Capture the cell that displays the provided text and extract its [X, Y] central coordinate. 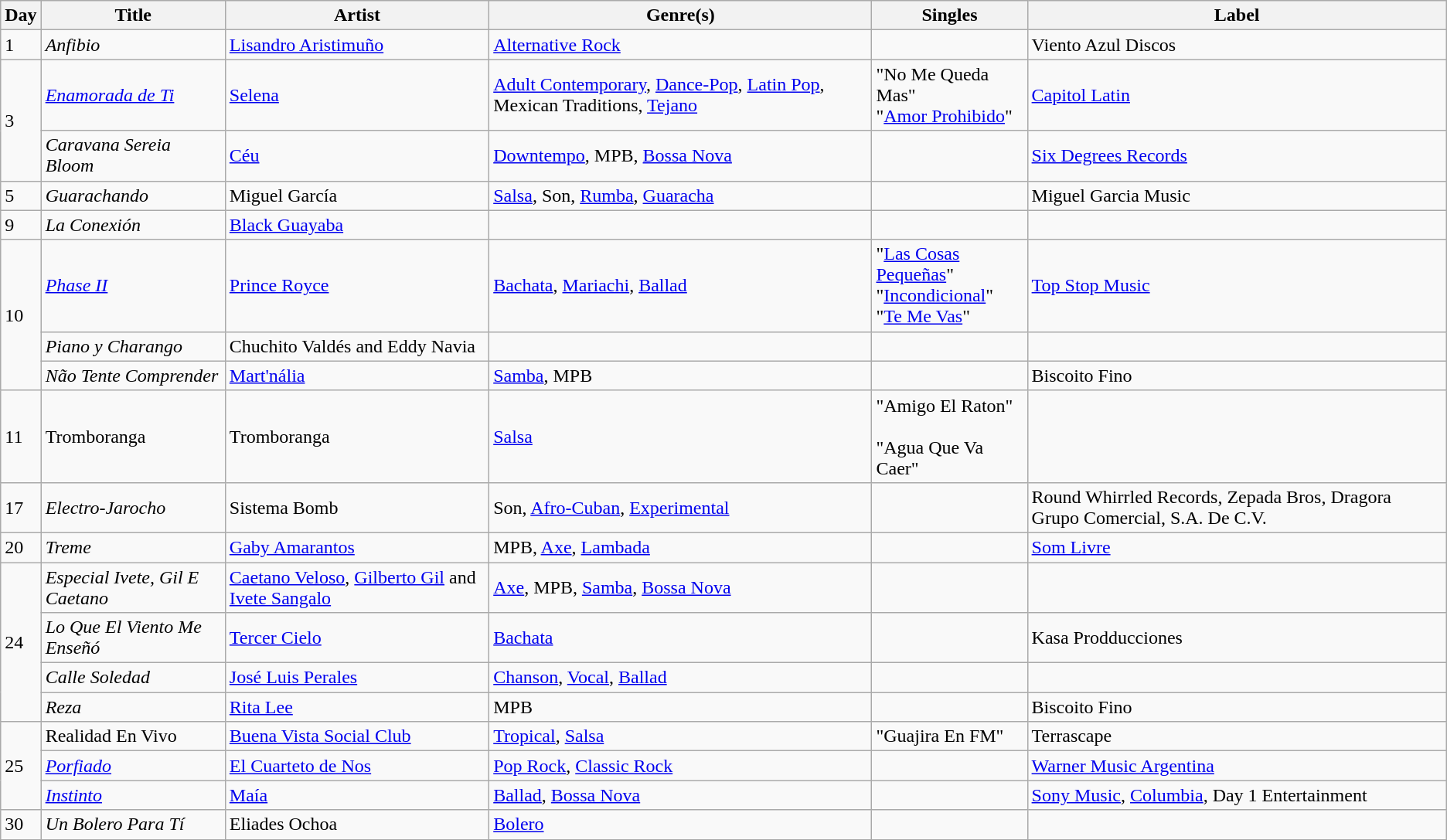
Buena Vista Social Club [357, 736]
Prince Royce [357, 286]
20 [21, 547]
Guarachando [133, 196]
Adult Contemporary, Dance-Pop, Latin Pop, Mexican Traditions, Tejano [680, 95]
Caravana Sereia Bloom [133, 156]
Piano y Charango [133, 346]
El Cuarteto de Nos [357, 766]
Tropical, Salsa [680, 736]
Bachata [680, 638]
Kasa Prodducciones [1237, 638]
Miguel García [357, 196]
Phase II [133, 286]
Terrascape [1237, 736]
Especial Ivete, Gil E Caetano [133, 587]
24 [21, 642]
Capitol Latin [1237, 95]
"Amigo El Raton" "Agua Que Va Caer" [949, 436]
Som Livre [1237, 547]
Viento Azul Discos [1237, 45]
Label [1237, 15]
Chanson, Vocal, Ballad [680, 678]
Genre(s) [680, 15]
Selena [357, 95]
Mart'nália [357, 376]
Alternative Rock [680, 45]
Top Stop Music [1237, 286]
Artist [357, 15]
Warner Music Argentina [1237, 766]
Ballad, Bossa Nova [680, 795]
Porfiado [133, 766]
1 [21, 45]
Maía [357, 795]
Enamorada de Ti [133, 95]
Singles [949, 15]
"No Me Queda Mas""Amor Prohibido" [949, 95]
Realidad En Vivo [133, 736]
Salsa [680, 436]
Lisandro Aristimuño [357, 45]
Six Degrees Records [1237, 156]
30 [21, 825]
Treme [133, 547]
10 [21, 315]
Round Whirrled Records, Zepada Bros, Dragora Grupo Comercial, S.A. De C.V. [1237, 507]
3 [21, 121]
11 [21, 436]
5 [21, 196]
"Las Cosas Pequeñas""Incondicional""Te Me Vas" [949, 286]
Não Tente Comprender [133, 376]
Axe, MPB, Samba, Bossa Nova [680, 587]
Caetano Veloso, Gilberto Gil and Ivete Sangalo [357, 587]
Reza [133, 707]
Day [21, 15]
Sony Music, Columbia, Day 1 Entertainment [1237, 795]
Son, Afro-Cuban, Experimental [680, 507]
Pop Rock, Classic Rock [680, 766]
Céu [357, 156]
Bachata, Mariachi, Ballad [680, 286]
Downtempo, MPB, Bossa Nova [680, 156]
Black Guayaba [357, 225]
Instinto [133, 795]
MPB [680, 707]
Title [133, 15]
9 [21, 225]
Samba, MPB [680, 376]
Tercer Cielo [357, 638]
Sistema Bomb [357, 507]
17 [21, 507]
Miguel Garcia Music [1237, 196]
Anfibio [133, 45]
Salsa, Son, Rumba, Guaracha [680, 196]
"Guajira En FM" [949, 736]
Chuchito Valdés and Eddy Navia [357, 346]
La Conexión [133, 225]
25 [21, 766]
Rita Lee [357, 707]
Electro-Jarocho [133, 507]
José Luis Perales [357, 678]
Un Bolero Para Tí [133, 825]
Bolero [680, 825]
Calle Soledad [133, 678]
Eliades Ochoa [357, 825]
Lo Que El Viento Me Enseñó [133, 638]
Gaby Amarantos [357, 547]
MPB, Axe, Lambada [680, 547]
